For the text-containing cell, return its midpoint in [X, Y] coordinate format. 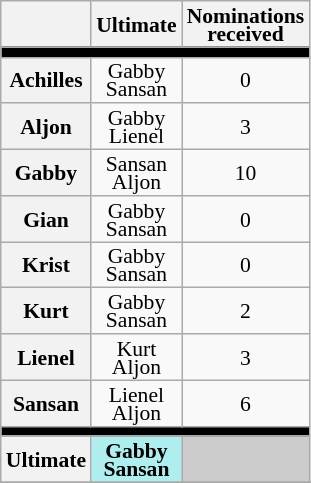
LienelAljon [136, 403]
Aljon [46, 127]
6 [246, 403]
Gian [46, 219]
Gabby [46, 173]
SansanAljon [136, 173]
Nominationsreceived [246, 24]
2 [246, 311]
Gabby Sansan [136, 460]
Sansan [46, 403]
GabbyLienel [136, 127]
Krist [46, 265]
Achilles [46, 80]
Lienel [46, 357]
Kurt [46, 311]
10 [246, 173]
KurtAljon [136, 357]
